Pinpoint the cell where the given text exists, returning its (X, Y) midpoint coordinate. 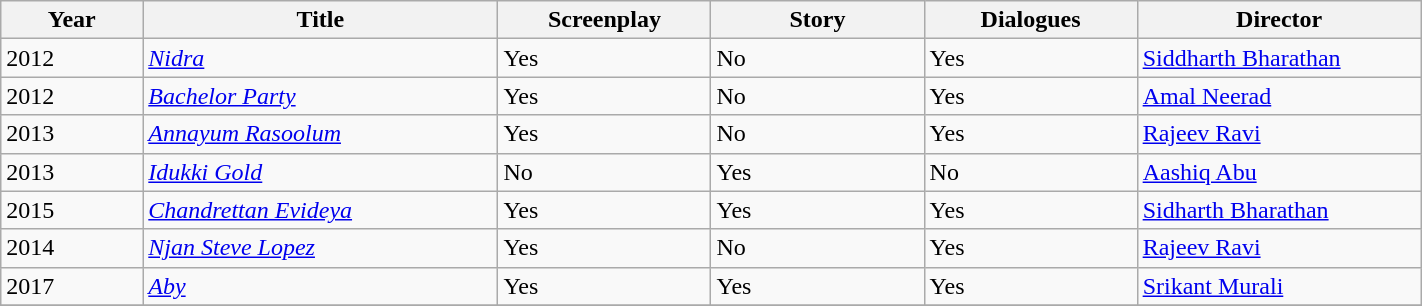
Title (320, 20)
2014 (72, 248)
Idukki Gold (320, 172)
2017 (72, 286)
Aashiq Abu (1279, 172)
Story (818, 20)
Aby (320, 286)
Amal Neerad (1279, 96)
Njan Steve Lopez (320, 248)
Dialogues (1030, 20)
Siddharth Bharathan (1279, 58)
Director (1279, 20)
2015 (72, 210)
Bachelor Party (320, 96)
Screenplay (604, 20)
Annayum Rasoolum (320, 134)
Srikant Murali (1279, 286)
Chandrettan Evideya (320, 210)
Sidharth Bharathan (1279, 210)
Nidra (320, 58)
Year (72, 20)
